Output the [x, y] coordinate of the center of the cell containing the given text.  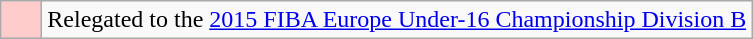
Relegated to the 2015 FIBA Europe Under-16 Championship Division B [397, 20]
